Search for the cell housing the specified text and yield its (x, y) center coordinate. 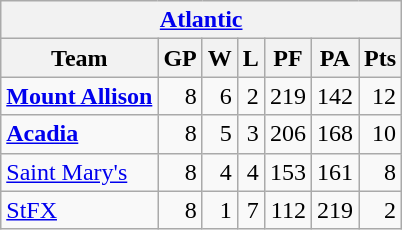
PF (288, 58)
Mount Allison (80, 96)
Acadia (80, 134)
206 (288, 134)
5 (220, 134)
W (220, 58)
12 (380, 96)
StFX (80, 210)
3 (250, 134)
6 (220, 96)
Pts (380, 58)
Team (80, 58)
L (250, 58)
7 (250, 210)
10 (380, 134)
112 (288, 210)
153 (288, 172)
168 (334, 134)
Atlantic (202, 20)
GP (180, 58)
1 (220, 210)
Saint Mary's (80, 172)
161 (334, 172)
142 (334, 96)
PA (334, 58)
